Locate the cell with the specified text and output its (x, y) center coordinate. 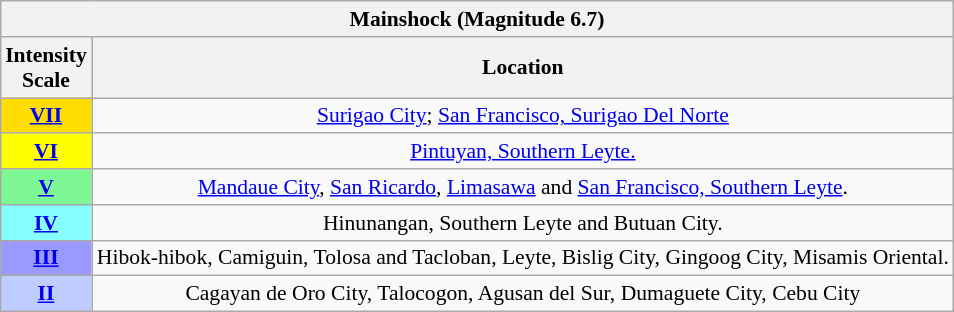
Mainshock (Magnitude 6.7) (477, 19)
Hinunangan, Southern Leyte and Butuan City. (523, 223)
Surigao City; San Francisco, Surigao Del Norte (523, 116)
VI (46, 152)
Mandaue City, San Ricardo, Limasawa and San Francisco, Southern Leyte. (523, 187)
IV (46, 223)
Cagayan de Oro City, Talocogon, Agusan del Sur, Dumaguete City, Cebu City (523, 294)
IntensityScale (46, 68)
Pintuyan, Southern Leyte. (523, 152)
Hibok-hibok, Camiguin, Tolosa and Tacloban, Leyte, Bislig City, Gingoog City, Misamis Oriental. (523, 258)
Location (523, 68)
V (46, 187)
VII (46, 116)
III (46, 258)
II (46, 294)
